Provide the (x, y) coordinate of the cell's center where the given text is located.  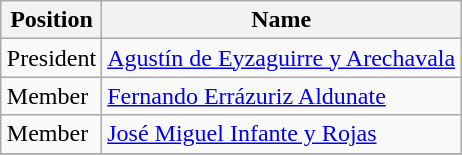
Agustín de Eyzaguirre y Arechavala (282, 58)
José Miguel Infante y Rojas (282, 134)
Name (282, 20)
Fernando Errázuriz Aldunate (282, 96)
Position (51, 20)
President (51, 58)
